Find where the given text appears and provide that cell's center as (x, y) coordinate. 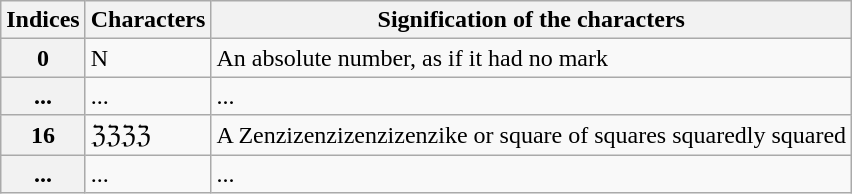
16 (43, 135)
N (148, 58)
A Zenzizenzizenzizenzike or square of squares squaredly squared (532, 135)
Signification of the characters (532, 20)
ℨℨℨℨ (148, 135)
Indices (43, 20)
Characters (148, 20)
0 (43, 58)
An absolute number, as if it had no mark (532, 58)
